Detect which cell encompasses the target text, then output its (X, Y) center coordinate. 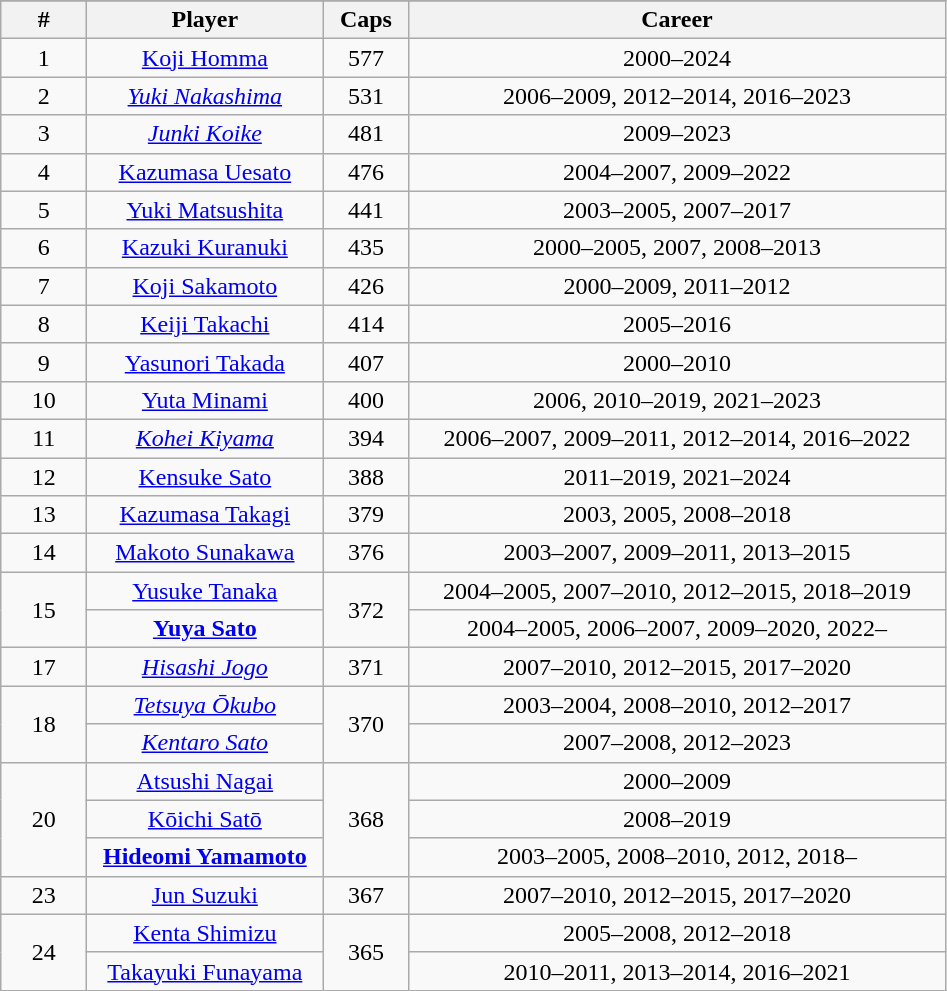
2008–2019 (677, 819)
Junki Koike (205, 134)
Takayuki Funayama (205, 971)
Makoto Sunakawa (205, 553)
Yuta Minami (205, 400)
Kazuki Kuranuki (205, 248)
Yuki Matsushita (205, 210)
2 (44, 96)
2000–2010 (677, 362)
2006, 2010–2019, 2021–2023 (677, 400)
2004–2007, 2009–2022 (677, 172)
1 (44, 58)
3 (44, 134)
365 (366, 952)
2003–2005, 2007–2017 (677, 210)
12 (44, 477)
Yuya Sato (205, 629)
Hideomi Yamamoto (205, 857)
2009–2023 (677, 134)
531 (366, 96)
Kōichi Satō (205, 819)
2007–2008, 2012–2023 (677, 743)
Jun Suzuki (205, 895)
Koji Homma (205, 58)
414 (366, 324)
Kentaro Sato (205, 743)
371 (366, 667)
Kohei Kiyama (205, 438)
Tetsuya Ōkubo (205, 705)
Koji Sakamoto (205, 286)
Keiji Takachi (205, 324)
2005–2016 (677, 324)
2004–2005, 2007–2010, 2012–2015, 2018–2019 (677, 591)
2003–2005, 2008–2010, 2012, 2018– (677, 857)
13 (44, 515)
426 (366, 286)
6 (44, 248)
481 (366, 134)
577 (366, 58)
400 (366, 400)
2006–2009, 2012–2014, 2016–2023 (677, 96)
Kenta Shimizu (205, 933)
# (44, 20)
368 (366, 819)
23 (44, 895)
24 (44, 952)
17 (44, 667)
2006–2007, 2009–2011, 2012–2014, 2016–2022 (677, 438)
15 (44, 610)
5 (44, 210)
Yasunori Takada (205, 362)
Kazumasa Takagi (205, 515)
8 (44, 324)
10 (44, 400)
18 (44, 724)
476 (366, 172)
370 (366, 724)
2010–2011, 2013–2014, 2016–2021 (677, 971)
2000–2024 (677, 58)
Yusuke Tanaka (205, 591)
394 (366, 438)
2003–2007, 2009–2011, 2013–2015 (677, 553)
441 (366, 210)
11 (44, 438)
2005–2008, 2012–2018 (677, 933)
388 (366, 477)
14 (44, 553)
2000–2005, 2007, 2008–2013 (677, 248)
Caps (366, 20)
435 (366, 248)
2003, 2005, 2008–2018 (677, 515)
2003–2004, 2008–2010, 2012–2017 (677, 705)
367 (366, 895)
2011–2019, 2021–2024 (677, 477)
Hisashi Jogo (205, 667)
2000–2009 (677, 781)
376 (366, 553)
9 (44, 362)
2004–2005, 2006–2007, 2009–2020, 2022– (677, 629)
2000–2009, 2011–2012 (677, 286)
372 (366, 610)
Player (205, 20)
Yuki Nakashima (205, 96)
379 (366, 515)
4 (44, 172)
407 (366, 362)
Kazumasa Uesato (205, 172)
Kensuke Sato (205, 477)
Career (677, 20)
7 (44, 286)
Atsushi Nagai (205, 781)
20 (44, 819)
